Capture the cell that displays the provided text and extract its (X, Y) central coordinate. 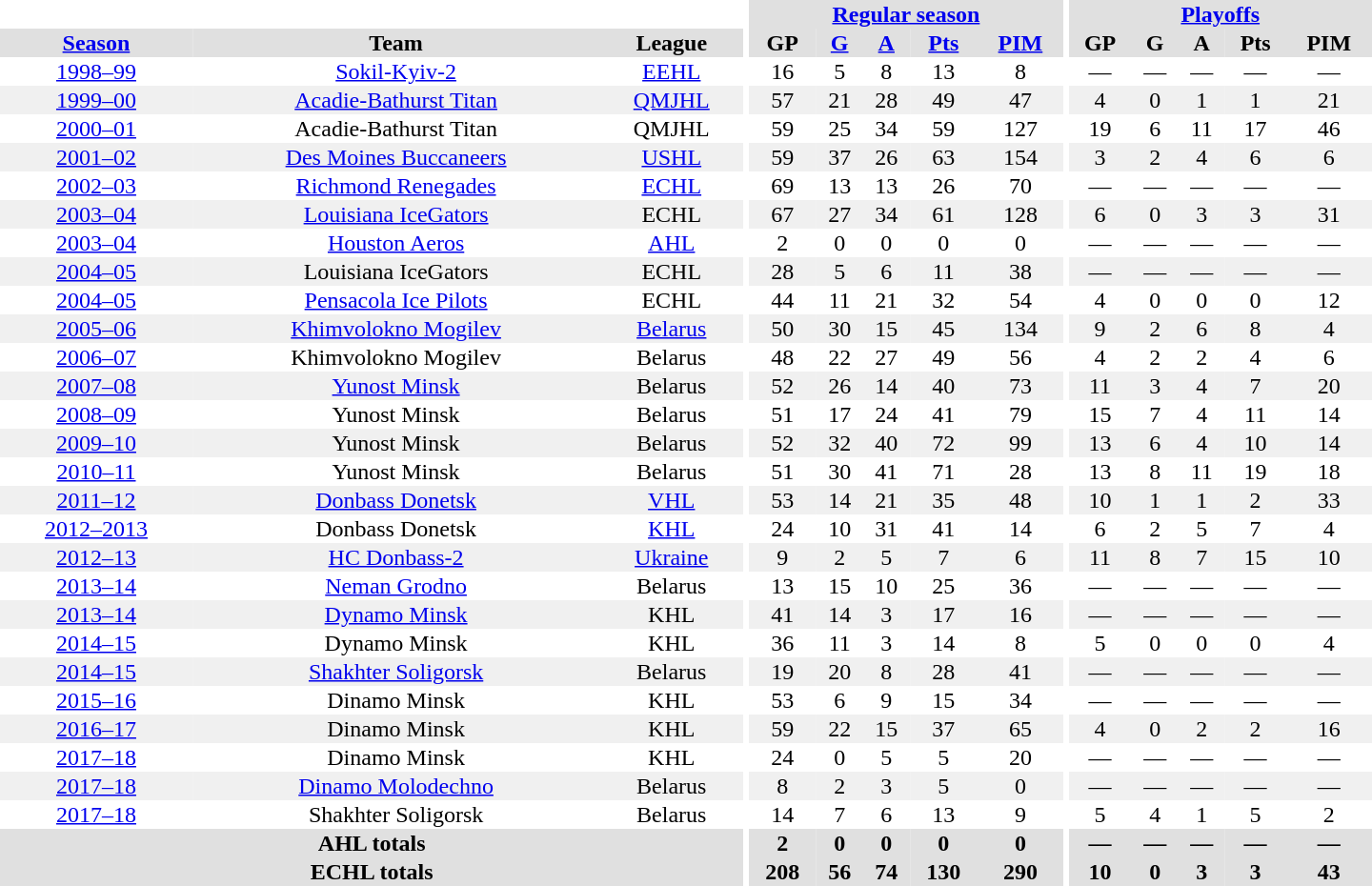
Ukraine (671, 557)
99 (1020, 443)
2006–07 (96, 357)
130 (943, 872)
67 (783, 214)
54 (1020, 300)
127 (1020, 129)
2002–03 (96, 186)
1999–00 (96, 100)
Team (396, 43)
2011–12 (96, 500)
2012–13 (96, 557)
57 (783, 100)
Regular season (906, 14)
61 (943, 214)
League (671, 43)
Richmond Renegades (396, 186)
VHL (671, 500)
44 (783, 300)
Season (96, 43)
12 (1328, 300)
AHL (671, 243)
45 (943, 329)
Dinamo Molodechno (396, 786)
290 (1020, 872)
50 (783, 329)
208 (783, 872)
70 (1020, 186)
2005–06 (96, 329)
AHL totals (372, 843)
2010–11 (96, 472)
63 (943, 157)
Des Moines Buccaneers (396, 157)
79 (1020, 414)
72 (943, 443)
74 (886, 872)
EEHL (671, 71)
ECHL totals (372, 872)
46 (1328, 129)
Pensacola Ice Pilots (396, 300)
65 (1020, 729)
1998–99 (96, 71)
2000–01 (96, 129)
38 (1020, 272)
Sokil-Kyiv-2 (396, 71)
HC Donbass-2 (396, 557)
43 (1328, 872)
33 (1328, 500)
2008–09 (96, 414)
69 (783, 186)
2009–10 (96, 443)
2016–17 (96, 729)
154 (1020, 157)
2015–16 (96, 700)
2007–08 (96, 386)
2001–02 (96, 157)
134 (1020, 329)
128 (1020, 214)
Neman Grodno (396, 586)
47 (1020, 100)
2012–2013 (96, 529)
Playoffs (1221, 14)
18 (1328, 472)
USHL (671, 157)
35 (943, 500)
73 (1020, 386)
Houston Aeros (396, 243)
71 (943, 472)
